Return the [X, Y] coordinate for the center point of the cell that contains the specified text.  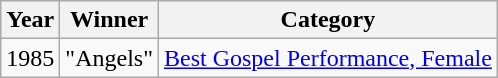
"Angels" [110, 58]
Winner [110, 20]
Year [30, 20]
1985 [30, 58]
Best Gospel Performance, Female [328, 58]
Category [328, 20]
